Scan for the cell matching the given text and deliver its (X, Y) coordinate at center. 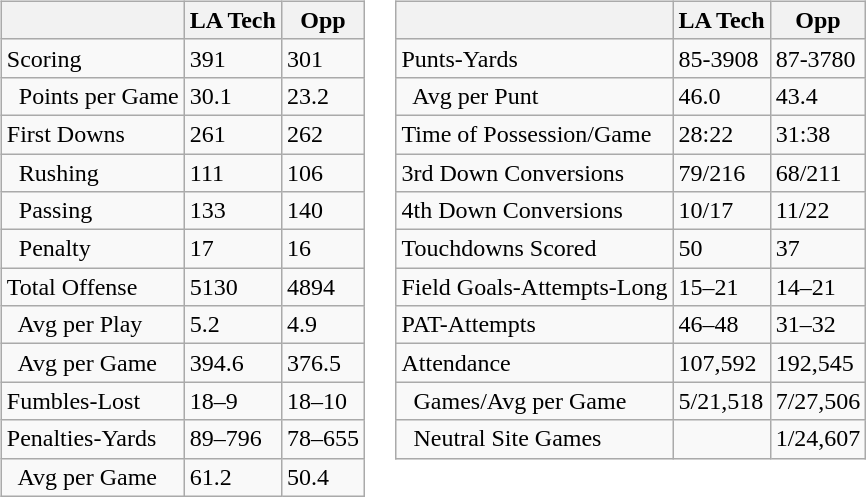
17 (232, 249)
15–21 (722, 287)
394.6 (232, 363)
133 (232, 211)
First Downs (92, 134)
5/21,518 (722, 401)
46.0 (722, 96)
18–9 (232, 401)
11/22 (818, 211)
7/27,506 (818, 401)
31–32 (818, 325)
Penalties-Yards (92, 439)
4.9 (322, 325)
261 (232, 134)
Total Offense (92, 287)
30.1 (232, 96)
Games/Avg per Game (534, 401)
107,592 (722, 363)
Avg per Punt (534, 96)
262 (322, 134)
PAT-Attempts (534, 325)
140 (322, 211)
85-3908 (722, 58)
Rushing (92, 173)
5.2 (232, 325)
89–796 (232, 439)
5130 (232, 287)
16 (322, 249)
391 (232, 58)
376.5 (322, 363)
Passing (92, 211)
Time of Possession/Game (534, 134)
28:22 (722, 134)
14–21 (818, 287)
301 (322, 58)
Avg per Play (92, 325)
Field Goals-Attempts-Long (534, 287)
Neutral Site Games (534, 439)
10/17 (722, 211)
1/24,607 (818, 439)
79/216 (722, 173)
Penalty (92, 249)
46–48 (722, 325)
Fumbles-Lost (92, 401)
4th Down Conversions (534, 211)
3rd Down Conversions (534, 173)
Scoring (92, 58)
Punts-Yards (534, 58)
78–655 (322, 439)
68/211 (818, 173)
50 (722, 249)
Attendance (534, 363)
23.2 (322, 96)
61.2 (232, 477)
18–10 (322, 401)
106 (322, 173)
4894 (322, 287)
37 (818, 249)
43.4 (818, 96)
Points per Game (92, 96)
87-3780 (818, 58)
111 (232, 173)
31:38 (818, 134)
50.4 (322, 477)
192,545 (818, 363)
Touchdowns Scored (534, 249)
